Output the [x, y] coordinate of the center of the cell containing the given text.  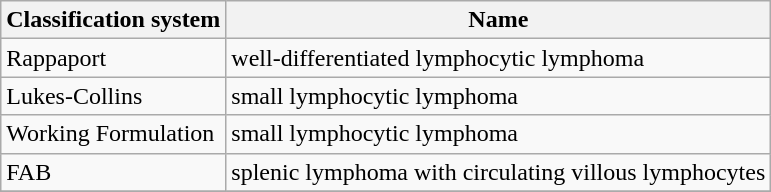
well-differentiated lymphocytic lymphoma [498, 58]
Lukes-Collins [114, 96]
Rappaport [114, 58]
splenic lymphoma with circulating villous lymphocytes [498, 172]
Working Formulation [114, 134]
FAB [114, 172]
Classification system [114, 20]
Name [498, 20]
